Find where the given text appears and provide that cell's center as [x, y] coordinate. 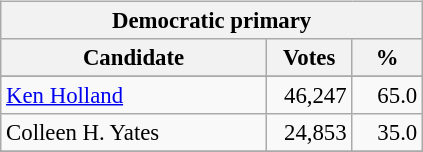
24,853 [309, 133]
Democratic primary [212, 21]
Colleen H. Yates [134, 133]
Votes [309, 58]
Candidate [134, 58]
35.0 [388, 133]
% [388, 58]
65.0 [388, 96]
46,247 [309, 96]
Ken Holland [134, 96]
